Return the [X, Y] coordinate for the center point of the cell that contains the specified text.  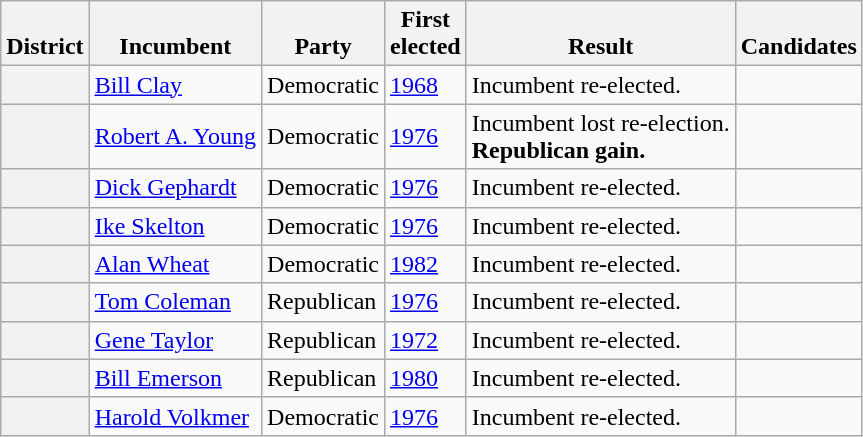
Robert A. Young [175, 136]
Result [600, 34]
Alan Wheat [175, 264]
Harold Volkmer [175, 416]
1972 [426, 340]
Incumbent [175, 34]
Ike Skelton [175, 226]
Incumbent lost re-election.Republican gain. [600, 136]
1980 [426, 378]
1968 [426, 85]
Candidates [798, 34]
1982 [426, 264]
Bill Emerson [175, 378]
Bill Clay [175, 85]
Tom Coleman [175, 302]
Gene Taylor [175, 340]
Dick Gephardt [175, 188]
Firstelected [426, 34]
Party [324, 34]
District [45, 34]
